Detect which cell encompasses the target text, then output its (X, Y) center coordinate. 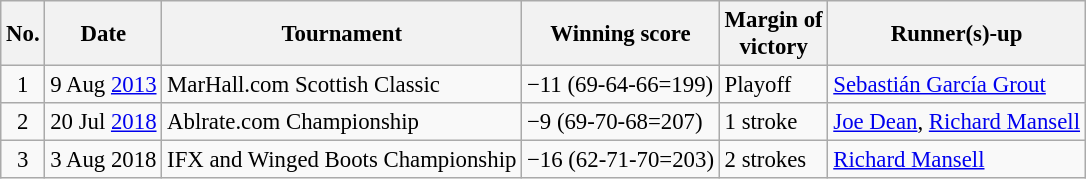
1 stroke (774, 122)
Joe Dean, Richard Mansell (956, 122)
9 Aug 2013 (104, 85)
Margin ofvictory (774, 34)
Sebastián García Grout (956, 85)
Runner(s)-up (956, 34)
−9 (69-70-68=207) (621, 122)
Winning score (621, 34)
No. (23, 34)
2 (23, 122)
IFX and Winged Boots Championship (342, 160)
2 strokes (774, 160)
Ablrate.com Championship (342, 122)
3 Aug 2018 (104, 160)
Richard Mansell (956, 160)
Playoff (774, 85)
1 (23, 85)
20 Jul 2018 (104, 122)
Date (104, 34)
Tournament (342, 34)
−16 (62-71-70=203) (621, 160)
MarHall.com Scottish Classic (342, 85)
3 (23, 160)
−11 (69-64-66=199) (621, 85)
